Output the (x, y) coordinate of the center of the cell containing the given text.  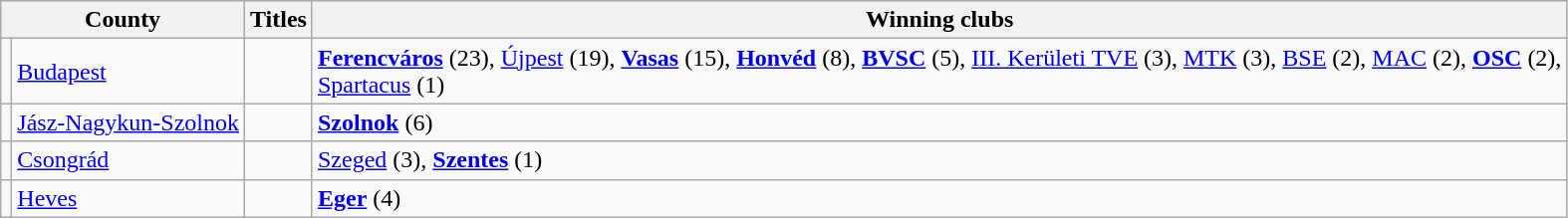
Winning clubs (938, 20)
Titles (279, 20)
Szolnok (6) (938, 122)
Csongrád (129, 160)
Eger (4) (938, 198)
Ferencváros (23), Újpest (19), Vasas (15), Honvéd (8), BVSC (5), III. Kerületi TVE (3), MTK (3), BSE (2), MAC (2), OSC (2),Spartacus (1) (938, 72)
County (124, 20)
Heves (129, 198)
Szeged (3), Szentes (1) (938, 160)
Budapest (129, 72)
Jász-Nagykun-Szolnok (129, 122)
